Provide the [x, y] coordinate of the cell's center where the given text is located.  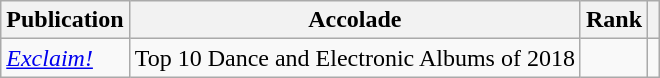
Publication [65, 20]
Top 10 Dance and Electronic Albums of 2018 [354, 58]
Rank [614, 20]
Exclaim! [65, 58]
Accolade [354, 20]
